Identify which cell holds the provided text, then report its [X, Y] central coordinate. 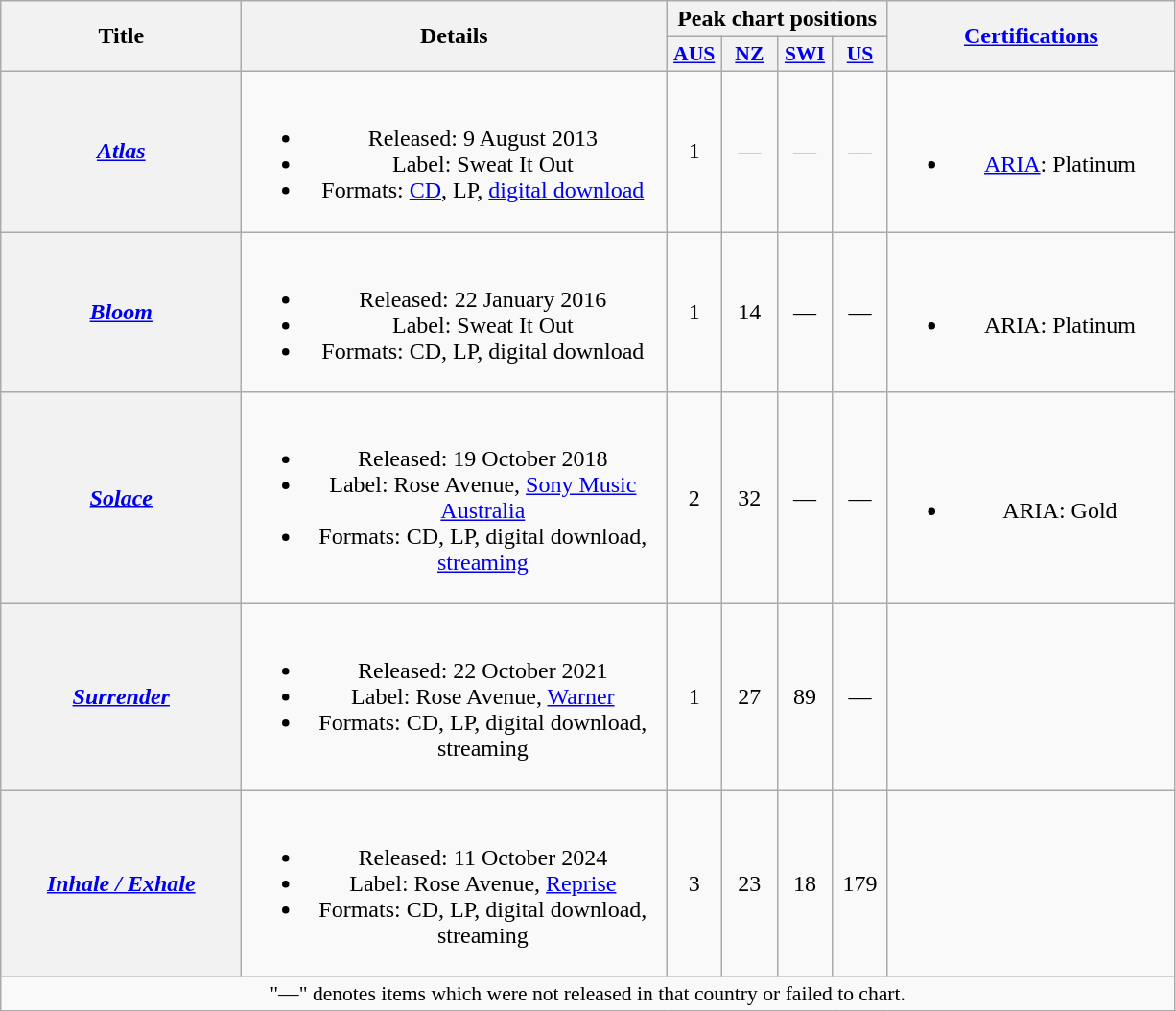
179 [860, 883]
Peak chart positions [777, 19]
ARIA: Gold [1030, 499]
3 [694, 883]
US [860, 55]
NZ [750, 55]
Released: 9 August 2013 Label: Sweat It OutFormats: CD, LP, digital download [455, 152]
23 [750, 883]
18 [805, 883]
2 [694, 499]
Certifications [1030, 36]
SWI [805, 55]
Details [455, 36]
Title [121, 36]
Bloom [121, 313]
89 [805, 697]
Released: 22 October 2021Label: Rose Avenue, WarnerFormats: CD, LP, digital download, streaming [455, 697]
Released: 11 October 2024Label: Rose Avenue, RepriseFormats: CD, LP, digital download, streaming [455, 883]
"—" denotes items which were not released in that country or failed to chart. [588, 994]
Released: 22 January 2016Label: Sweat It OutFormats: CD, LP, digital download [455, 313]
Inhale / Exhale [121, 883]
Solace [121, 499]
Released: 19 October 2018Label: Rose Avenue, Sony Music AustraliaFormats: CD, LP, digital download, streaming [455, 499]
32 [750, 499]
AUS [694, 55]
Surrender [121, 697]
Atlas [121, 152]
14 [750, 313]
27 [750, 697]
